Find where the given text appears and provide that cell's center as (X, Y) coordinate. 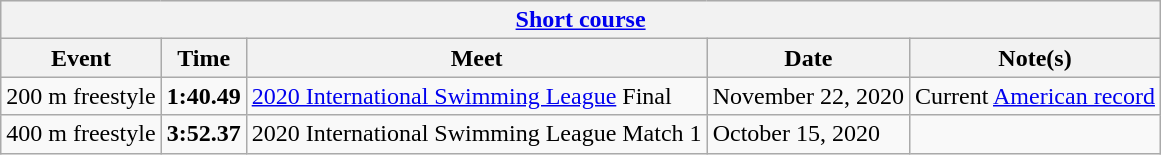
3:52.37 (204, 134)
2020 International Swimming League Final (476, 96)
400 m freestyle (81, 134)
November 22, 2020 (808, 96)
Time (204, 58)
Note(s) (1034, 58)
200 m freestyle (81, 96)
Current American record (1034, 96)
October 15, 2020 (808, 134)
2020 International Swimming League Match 1 (476, 134)
Short course (581, 20)
Meet (476, 58)
Event (81, 58)
1:40.49 (204, 96)
Date (808, 58)
